Search for the cell housing the specified text and yield its [x, y] center coordinate. 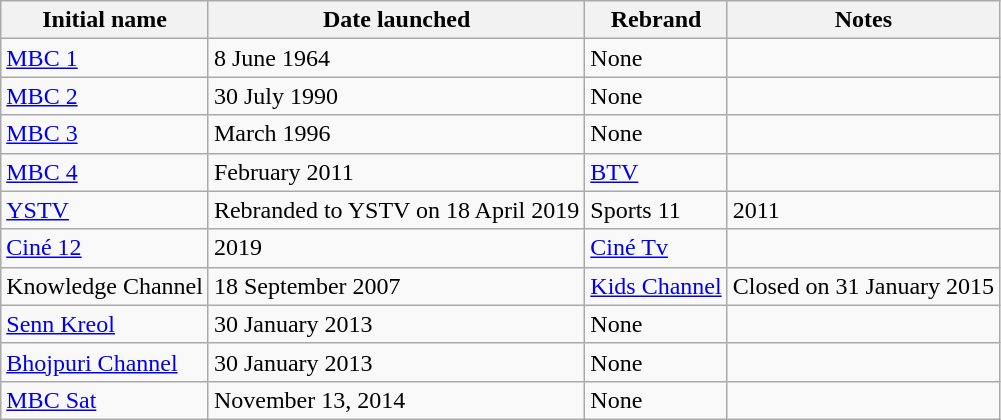
March 1996 [396, 134]
Date launched [396, 20]
MBC 2 [105, 96]
Sports 11 [656, 210]
MBC Sat [105, 400]
MBC 1 [105, 58]
February 2011 [396, 172]
MBC 3 [105, 134]
Ciné 12 [105, 248]
MBC 4 [105, 172]
Bhojpuri Channel [105, 362]
Closed on 31 January 2015 [863, 286]
YSTV [105, 210]
November 13, 2014 [396, 400]
Senn Kreol [105, 324]
30 July 1990 [396, 96]
18 September 2007 [396, 286]
Initial name [105, 20]
8 June 1964 [396, 58]
Kids Channel [656, 286]
Rebrand [656, 20]
Knowledge Channel [105, 286]
2011 [863, 210]
BTV [656, 172]
2019 [396, 248]
Ciné Tv [656, 248]
Rebranded to YSTV on 18 April 2019 [396, 210]
Notes [863, 20]
